Detect which cell encompasses the target text, then output its [x, y] center coordinate. 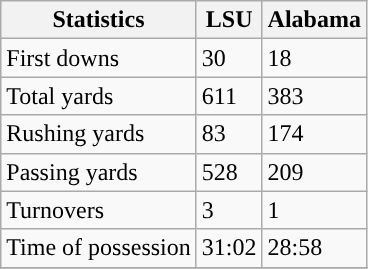
LSU [229, 20]
18 [314, 58]
31:02 [229, 248]
Total yards [99, 96]
Turnovers [99, 210]
Statistics [99, 20]
Time of possession [99, 248]
Alabama [314, 20]
1 [314, 210]
30 [229, 58]
174 [314, 134]
611 [229, 96]
3 [229, 210]
Passing yards [99, 172]
83 [229, 134]
28:58 [314, 248]
383 [314, 96]
209 [314, 172]
First downs [99, 58]
528 [229, 172]
Rushing yards [99, 134]
